Scan for the cell matching the given text and deliver its (X, Y) coordinate at center. 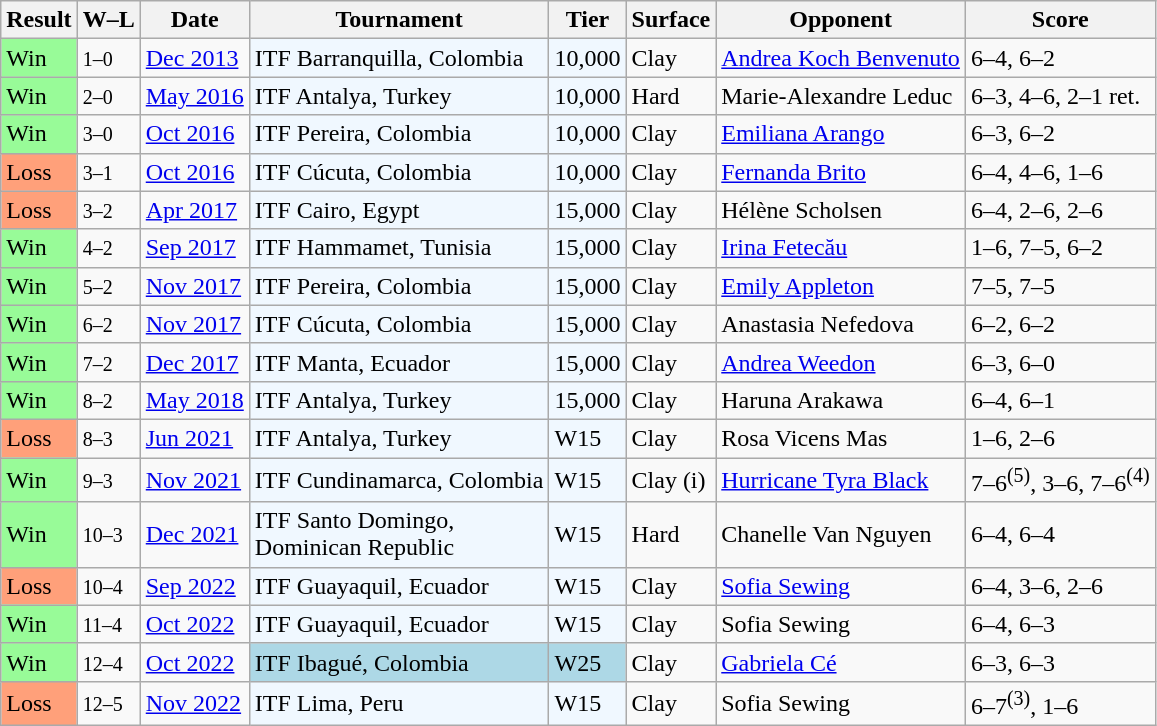
8–3 (108, 438)
7–2 (108, 362)
Hélène Scholsen (841, 210)
Chanelle Van Nguyen (841, 534)
4–2 (108, 248)
Anastasia Nefedova (841, 324)
11–4 (108, 624)
6–3, 6–2 (1060, 134)
Gabriela Cé (841, 662)
6–3, 6–0 (1060, 362)
Nov 2022 (194, 704)
Emily Appleton (841, 286)
ITF Hammamet, Tunisia (399, 248)
W–L (108, 20)
Surface (671, 20)
6–4, 4–6, 1–6 (1060, 172)
ITF Santo Domingo, Dominican Republic (399, 534)
Andrea Koch Benvenuto (841, 58)
6–2, 6–2 (1060, 324)
Opponent (841, 20)
ITF Lima, Peru (399, 704)
Hurricane Tyra Black (841, 480)
3–0 (108, 134)
Clay (i) (671, 480)
Result (39, 20)
Emiliana Arango (841, 134)
6–4, 6–4 (1060, 534)
Andrea Weedon (841, 362)
12–4 (108, 662)
10–3 (108, 534)
5–2 (108, 286)
Tournament (399, 20)
ITF Manta, Ecuador (399, 362)
7–6(5), 3–6, 7–6(4) (1060, 480)
ITF Cairo, Egypt (399, 210)
Score (1060, 20)
Apr 2017 (194, 210)
Marie-Alexandre Leduc (841, 96)
6–7(3), 1–6 (1060, 704)
6–4, 3–6, 2–6 (1060, 586)
3–2 (108, 210)
6–4, 2–6, 2–6 (1060, 210)
Rosa Vicens Mas (841, 438)
2–0 (108, 96)
Dec 2013 (194, 58)
Tier (588, 20)
ITF Ibagué, Colombia (399, 662)
ITF Cundinamarca, Colombia (399, 480)
8–2 (108, 400)
Jun 2021 (194, 438)
Irina Fetecău (841, 248)
Nov 2021 (194, 480)
Haruna Arakawa (841, 400)
Sep 2022 (194, 586)
6–4, 6–2 (1060, 58)
3–1 (108, 172)
6–4, 6–3 (1060, 624)
1–0 (108, 58)
Date (194, 20)
6–2 (108, 324)
6–3, 4–6, 2–1 ret. (1060, 96)
Fernanda Brito (841, 172)
6–4, 6–1 (1060, 400)
1–6, 2–6 (1060, 438)
W25 (588, 662)
6–3, 6–3 (1060, 662)
ITF Barranquilla, Colombia (399, 58)
Dec 2017 (194, 362)
Dec 2021 (194, 534)
May 2018 (194, 400)
7–5, 7–5 (1060, 286)
Sep 2017 (194, 248)
1–6, 7–5, 6–2 (1060, 248)
9–3 (108, 480)
10–4 (108, 586)
May 2016 (194, 96)
12–5 (108, 704)
